Detect which cell encompasses the target text, then output its [X, Y] center coordinate. 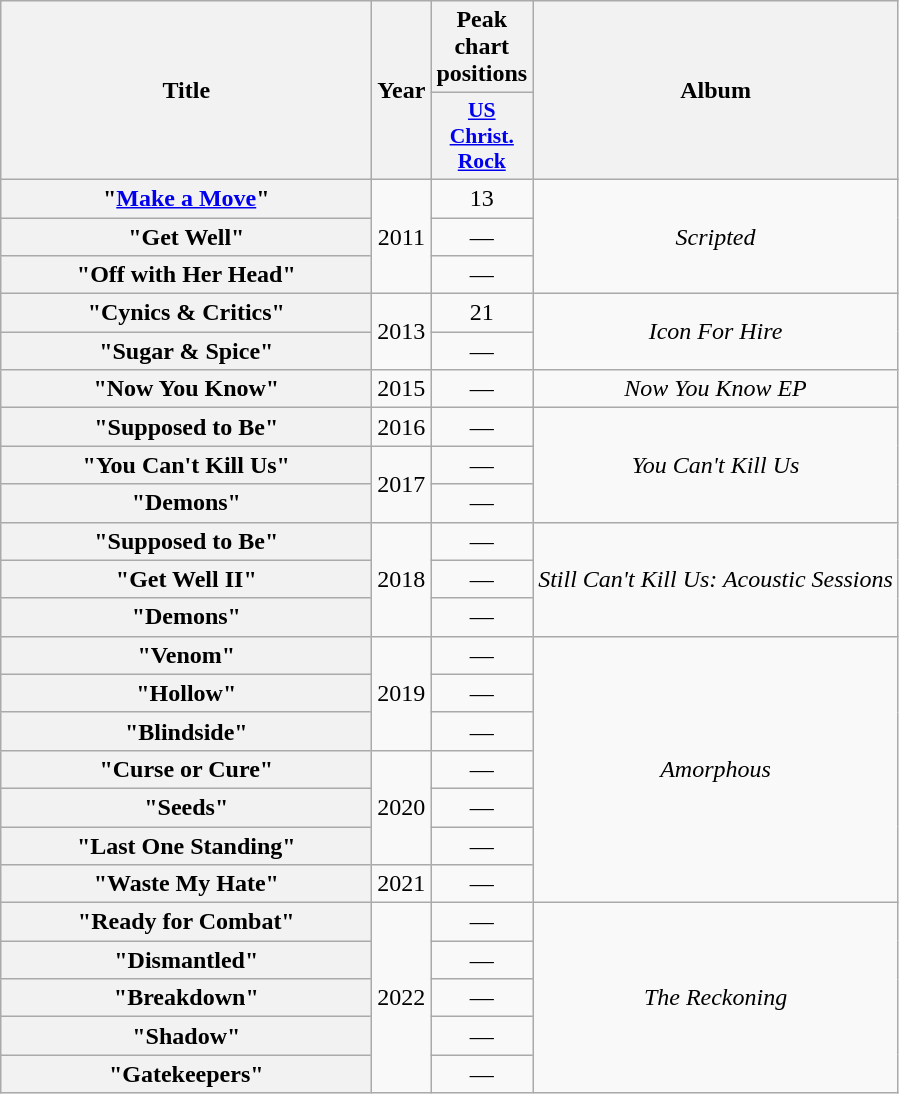
"Dismantled" [186, 960]
"Venom" [186, 655]
2018 [402, 579]
Year [402, 90]
"Ready for Combat" [186, 922]
"Get Well" [186, 237]
Icon For Hire [716, 332]
2015 [402, 389]
21 [482, 313]
"Gatekeepers" [186, 1074]
"Now You Know" [186, 389]
"Make a Move" [186, 198]
"Blindside" [186, 731]
13 [482, 198]
You Can't Kill Us [716, 465]
"Cynics & Critics" [186, 313]
"Curse or Cure" [186, 769]
2021 [402, 884]
2011 [402, 236]
Still Can't Kill Us: Acoustic Sessions [716, 579]
2022 [402, 998]
"Off with Her Head" [186, 275]
2013 [402, 332]
2017 [402, 484]
"Seeds" [186, 807]
Title [186, 90]
Now You Know EP [716, 389]
2019 [402, 693]
2020 [402, 807]
USChrist.Rock [482, 136]
"Sugar & Spice" [186, 351]
Album [716, 90]
Peak chart positions [482, 47]
2016 [402, 427]
"Breakdown" [186, 998]
The Reckoning [716, 998]
"Last One Standing" [186, 845]
Scripted [716, 236]
Amorphous [716, 769]
"Shadow" [186, 1036]
"Get Well II" [186, 579]
"You Can't Kill Us" [186, 465]
"Waste My Hate" [186, 884]
"Hollow" [186, 693]
